Locate the cell with the specified text and output its (x, y) center coordinate. 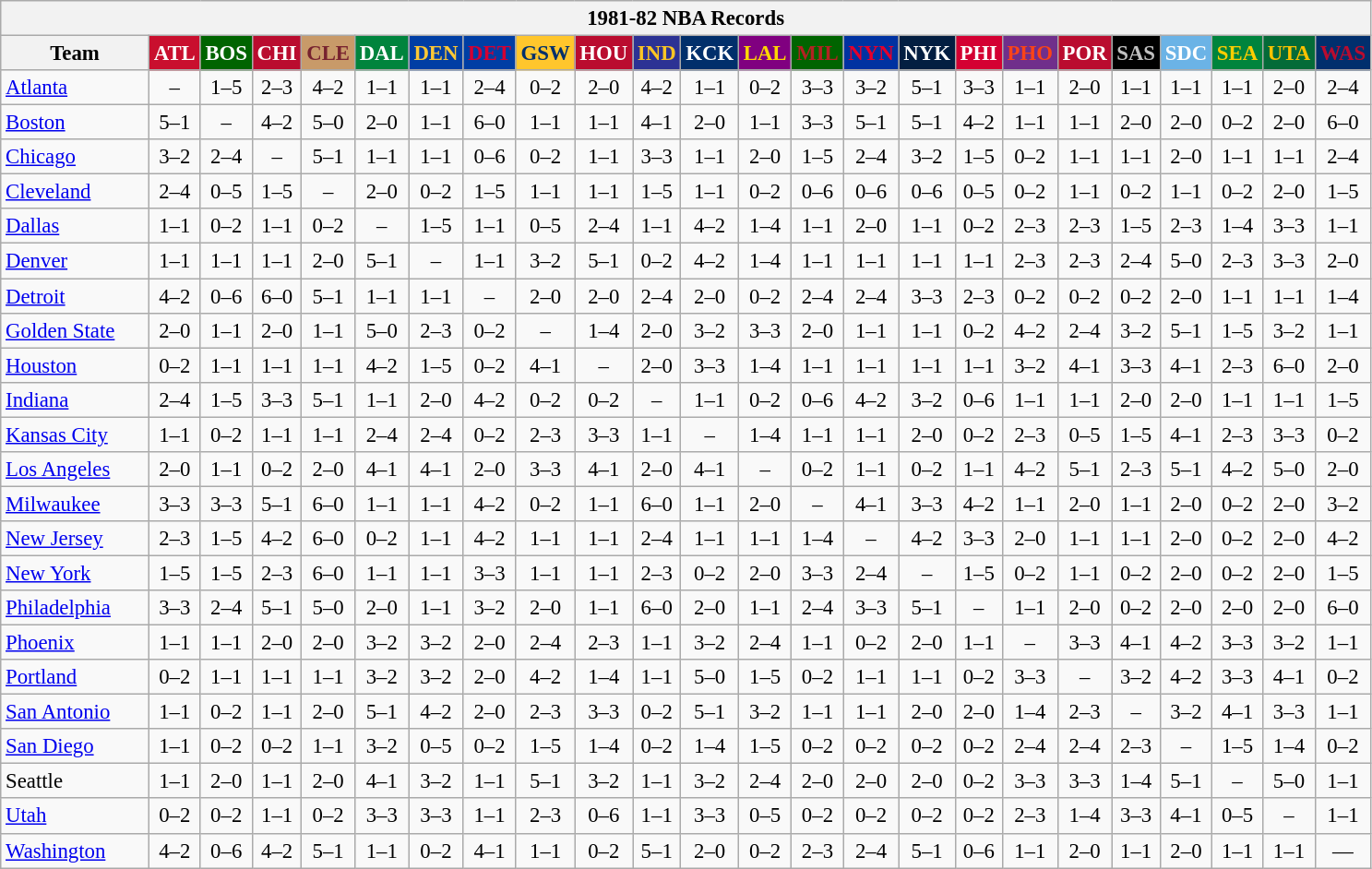
HOU (603, 54)
WAS (1342, 54)
IND (657, 54)
Atlanta (76, 88)
Kansas City (76, 434)
Team (76, 54)
Dallas (76, 226)
Indiana (76, 399)
San Antonio (76, 712)
POR (1085, 54)
GSW (545, 54)
UTA (1288, 54)
Washington (76, 851)
DAL (382, 54)
Milwaukee (76, 504)
New Jersey (76, 539)
LAL (764, 54)
BOS (226, 54)
Detroit (76, 296)
KCK (710, 54)
SEA (1238, 54)
SDC (1186, 54)
DEN (435, 54)
Cleveland (76, 192)
Boston (76, 123)
Portland (76, 677)
Chicago (76, 157)
Philadelphia (76, 608)
Seattle (76, 781)
PHO (1030, 54)
San Diego (76, 746)
— (1342, 851)
MIL (817, 54)
Utah (76, 816)
Phoenix (76, 643)
New York (76, 573)
DET (489, 54)
Denver (76, 261)
Los Angeles (76, 470)
ATL (174, 54)
NYK (926, 54)
SAS (1136, 54)
CLE (328, 54)
PHI (978, 54)
Golden State (76, 330)
CHI (277, 54)
1981-82 NBA Records (686, 18)
NYN (871, 54)
Houston (76, 365)
